Find where the given text appears and provide that cell's center as [X, Y] coordinate. 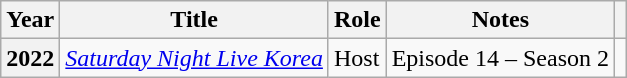
Role [357, 20]
Year [30, 20]
Episode 14 – Season 2 [500, 58]
Saturday Night Live Korea [194, 58]
Title [194, 20]
Host [357, 58]
Notes [500, 20]
2022 [30, 58]
